Capture the cell that displays the provided text and extract its [X, Y] central coordinate. 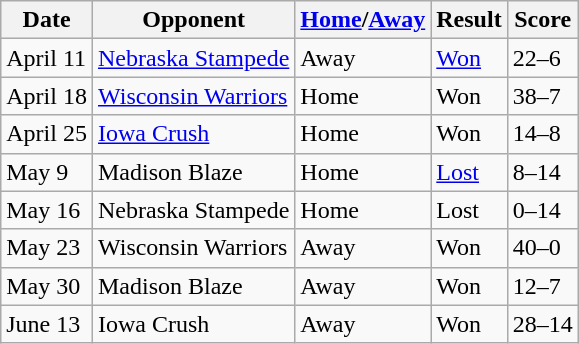
Date [47, 20]
Home/Away [363, 20]
June 13 [47, 324]
40–0 [542, 248]
8–14 [542, 172]
0–14 [542, 210]
12–7 [542, 286]
28–14 [542, 324]
May 23 [47, 248]
April 11 [47, 58]
Score [542, 20]
38–7 [542, 96]
Opponent [193, 20]
April 25 [47, 134]
May 9 [47, 172]
22–6 [542, 58]
May 16 [47, 210]
May 30 [47, 286]
April 18 [47, 96]
Result [469, 20]
14–8 [542, 134]
